Determine the (X, Y) coordinate at the center of the cell enclosing the given text.  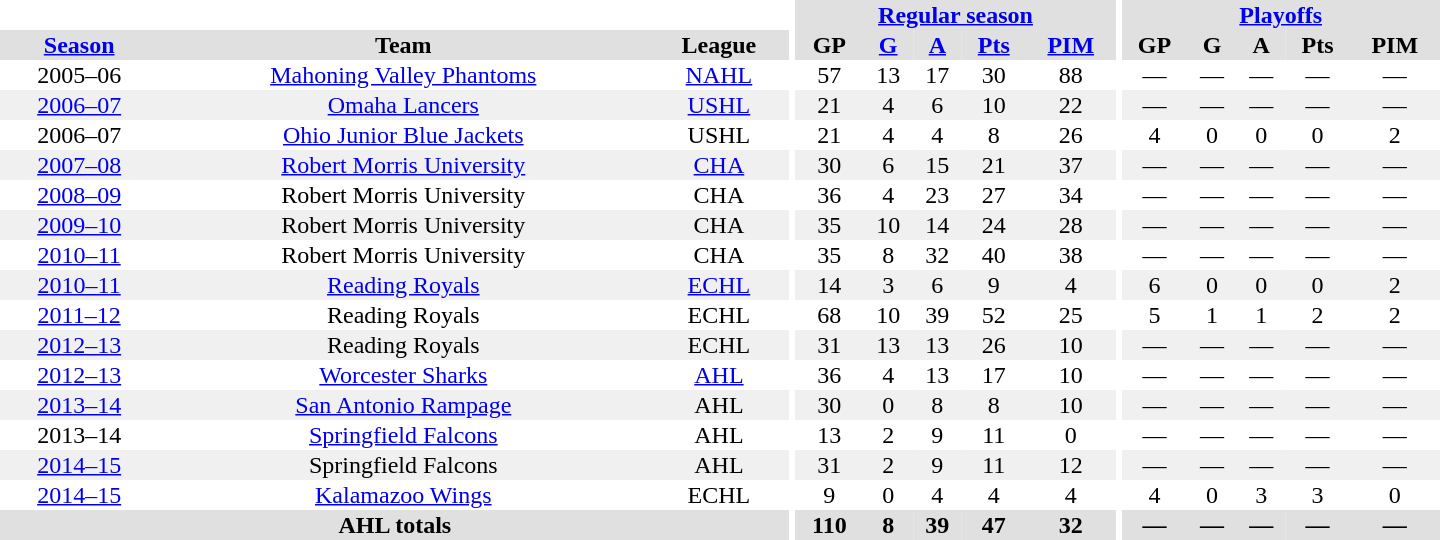
Season (79, 45)
2008–09 (79, 195)
24 (994, 225)
23 (938, 195)
San Antonio Rampage (403, 405)
52 (994, 315)
Omaha Lancers (403, 105)
Playoffs (1280, 15)
34 (1071, 195)
40 (994, 255)
110 (830, 525)
2009–10 (79, 225)
12 (1071, 465)
Mahoning Valley Phantoms (403, 75)
Kalamazoo Wings (403, 495)
47 (994, 525)
Regular season (956, 15)
2007–08 (79, 165)
Ohio Junior Blue Jackets (403, 135)
38 (1071, 255)
5 (1154, 315)
15 (938, 165)
22 (1071, 105)
Team (403, 45)
37 (1071, 165)
27 (994, 195)
28 (1071, 225)
57 (830, 75)
2011–12 (79, 315)
NAHL (718, 75)
88 (1071, 75)
League (718, 45)
Worcester Sharks (403, 375)
AHL totals (395, 525)
68 (830, 315)
2005–06 (79, 75)
25 (1071, 315)
